Identify which cell holds the provided text, then report its (x, y) central coordinate. 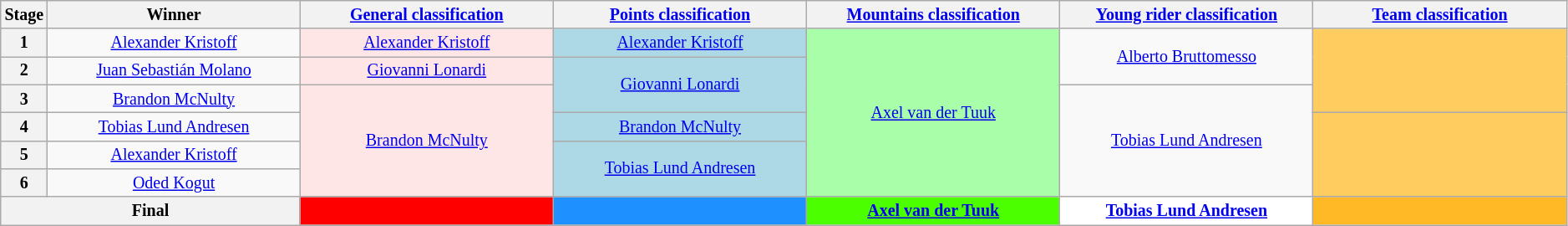
Mountains classification (934, 15)
2 (24, 70)
Stage (24, 15)
1 (24, 44)
3 (24, 99)
5 (24, 154)
General classification (426, 15)
Alberto Bruttomesso (1186, 57)
Young rider classification (1186, 15)
Juan Sebastián Molano (174, 70)
Points classification (680, 15)
Team classification (1440, 15)
6 (24, 182)
4 (24, 127)
Final (150, 211)
Winner (174, 15)
Oded Kogut (174, 182)
